Locate the cell with the specified text and output its (X, Y) center coordinate. 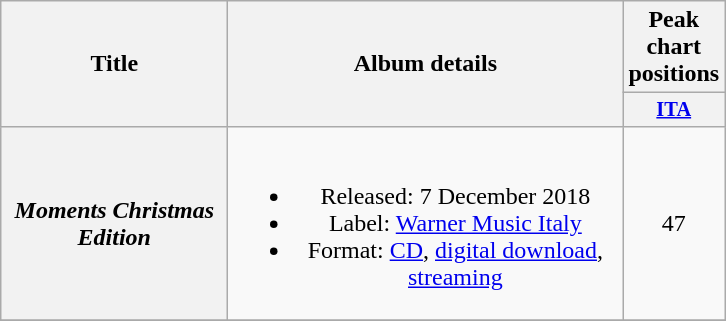
Title (114, 64)
Peak chart positions (674, 47)
47 (674, 223)
ITA (674, 110)
Released: 7 December 2018Label: Warner Music ItalyFormat: CD, digital download, streaming (426, 223)
Album details (426, 64)
Moments Christmas Edition (114, 223)
